Pinpoint the cell where the given text exists, returning its (x, y) midpoint coordinate. 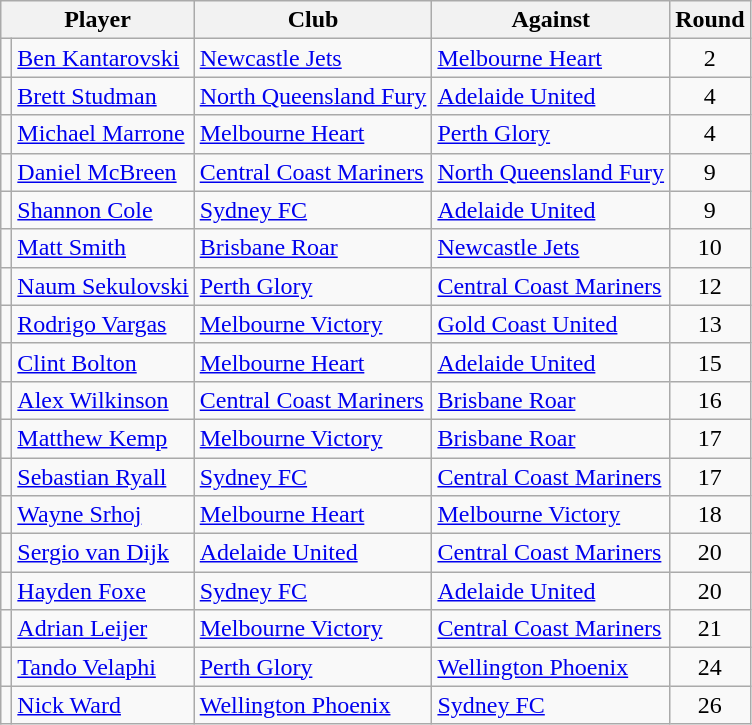
Matt Smith (103, 248)
Clint Bolton (103, 362)
26 (710, 705)
16 (710, 400)
Club (313, 20)
Michael Marrone (103, 134)
2 (710, 58)
13 (710, 324)
12 (710, 286)
Shannon Cole (103, 210)
Sebastian Ryall (103, 477)
Against (551, 20)
Round (710, 20)
Tando Velaphi (103, 667)
Ben Kantarovski (103, 58)
15 (710, 362)
Nick Ward (103, 705)
10 (710, 248)
24 (710, 667)
Rodrigo Vargas (103, 324)
Wayne Srhoj (103, 515)
Hayden Foxe (103, 591)
21 (710, 629)
Gold Coast United (551, 324)
Player (98, 20)
18 (710, 515)
Alex Wilkinson (103, 400)
Matthew Kemp (103, 438)
Adrian Leijer (103, 629)
Daniel McBreen (103, 172)
Sergio van Dijk (103, 553)
Brett Studman (103, 96)
Naum Sekulovski (103, 286)
